Detect which cell encompasses the target text, then output its (x, y) center coordinate. 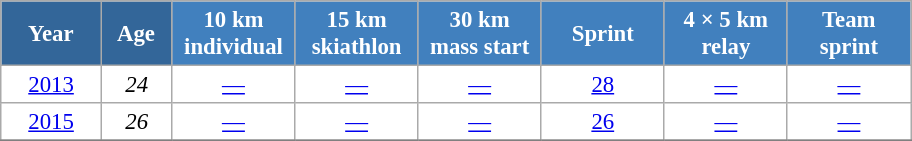
30 km mass start (480, 34)
Team sprint (848, 34)
Sprint (602, 34)
10 km individual (234, 34)
4 × 5 km relay (726, 34)
15 km skiathlon (356, 34)
Age (136, 34)
Year (52, 34)
2013 (52, 85)
2015 (52, 122)
28 (602, 85)
24 (136, 85)
